Pinpoint the cell where the given text exists, returning its (x, y) midpoint coordinate. 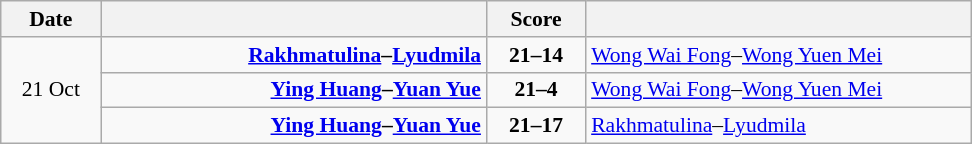
Score (536, 19)
21–14 (536, 55)
Date (51, 19)
21–17 (536, 126)
21–4 (536, 90)
21 Oct (51, 90)
